Locate the cell with the specified text and output its (X, Y) center coordinate. 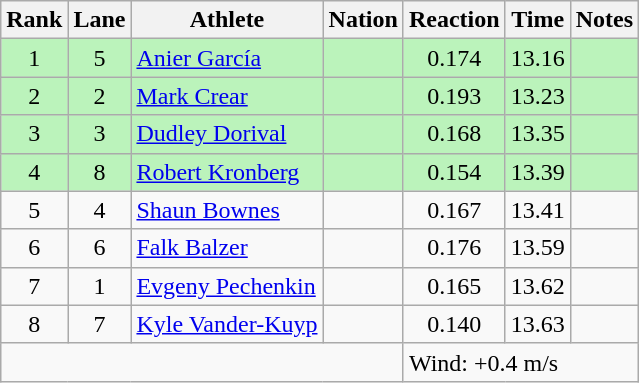
0.193 (454, 96)
Notes (604, 20)
Rank (34, 20)
0.168 (454, 134)
Evgeny Pechenkin (227, 286)
Anier García (227, 58)
13.41 (538, 210)
Nation (363, 20)
13.39 (538, 172)
13.62 (538, 286)
13.16 (538, 58)
Kyle Vander-Kuyp (227, 324)
0.154 (454, 172)
Wind: +0.4 m/s (520, 362)
0.174 (454, 58)
13.35 (538, 134)
0.165 (454, 286)
Falk Balzer (227, 248)
13.59 (538, 248)
Time (538, 20)
13.63 (538, 324)
13.23 (538, 96)
Robert Kronberg (227, 172)
0.167 (454, 210)
Reaction (454, 20)
0.176 (454, 248)
Dudley Dorival (227, 134)
Shaun Bownes (227, 210)
Mark Crear (227, 96)
0.140 (454, 324)
Lane (100, 20)
Athlete (227, 20)
